Determine the [x, y] coordinate at the center of the cell enclosing the given text.  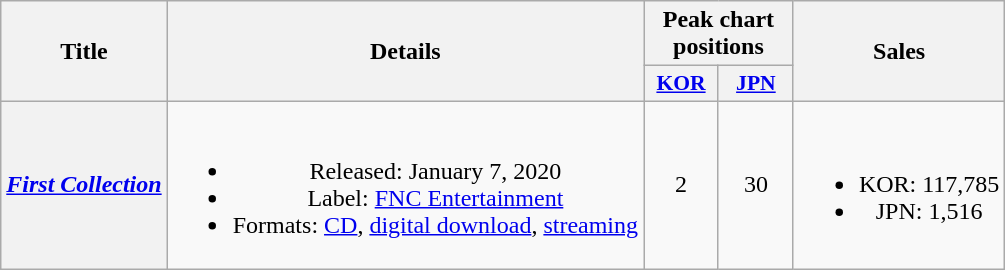
Details [405, 52]
Sales [899, 52]
2 [682, 184]
KOR: 117,785JPN: 1,516 [899, 184]
Peak chart positions [719, 34]
30 [756, 184]
JPN [756, 84]
Title [84, 52]
KOR [682, 84]
Released: January 7, 2020Label: FNC EntertainmentFormats: CD, digital download, streaming [405, 184]
First Collection [84, 184]
